Search for the cell housing the specified text and yield its (X, Y) center coordinate. 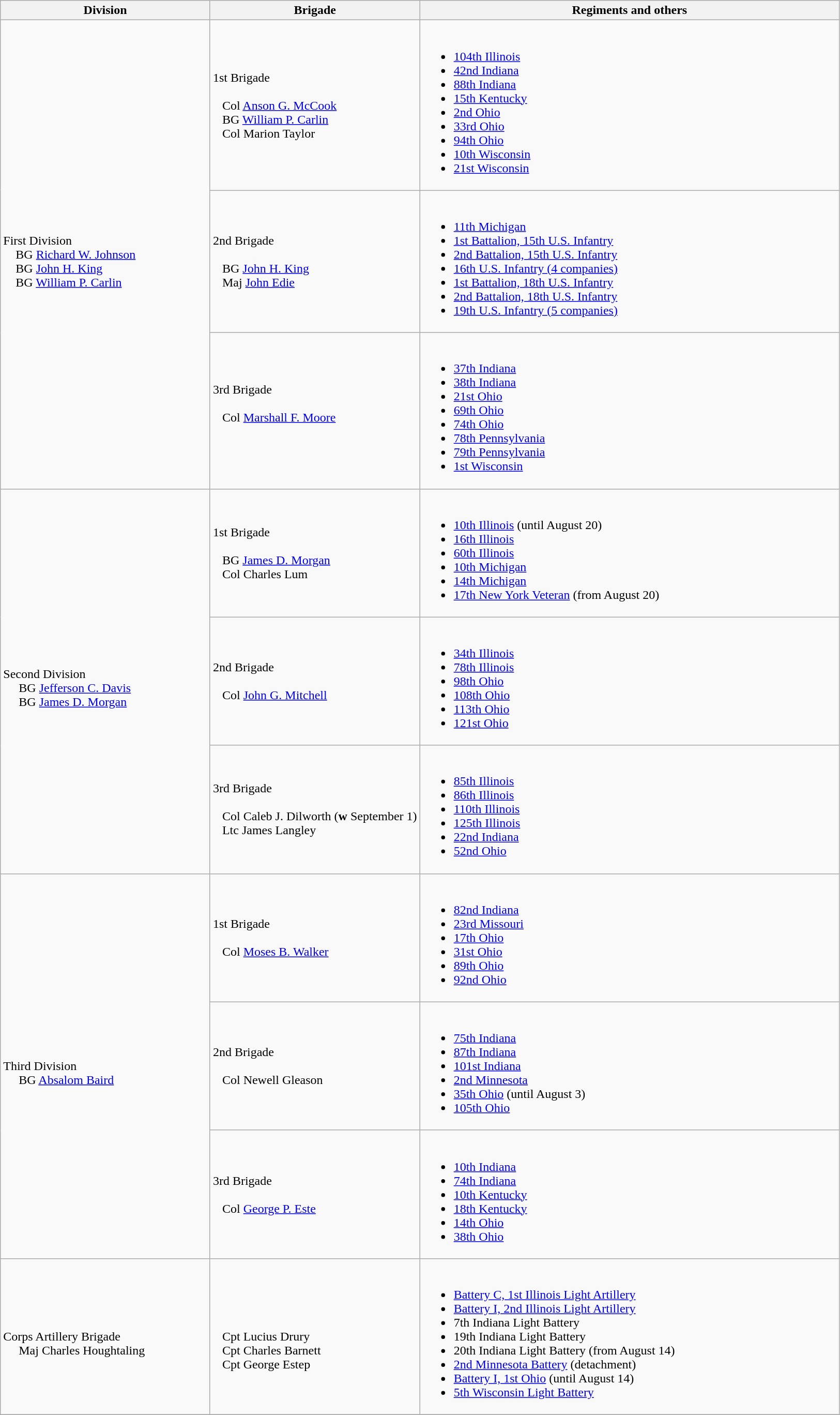
1st Brigade BG James D. Morgan Col Charles Lum (315, 553)
2nd Brigade BG John H. King Maj John Edie (315, 262)
75th Indiana87th Indiana101st Indiana2nd Minnesota35th Ohio (until August 3)105th Ohio (630, 1066)
Third Division BG Absalom Baird (105, 1066)
Division (105, 10)
3rd Brigade Col Marshall F. Moore (315, 411)
85th Illinois86th Illinois110th Illinois125th Illinois22nd Indiana52nd Ohio (630, 809)
Second Division BG Jefferson C. Davis BG James D. Morgan (105, 681)
Brigade (315, 10)
37th Indiana38th Indiana21st Ohio69th Ohio74th Ohio78th Pennsylvania79th Pennsylvania1st Wisconsin (630, 411)
Corps Artillery Brigade Maj Charles Houghtaling (105, 1336)
10th Illinois (until August 20)16th Illinois60th Illinois10th Michigan14th Michigan17th New York Veteran (from August 20) (630, 553)
104th Illinois42nd Indiana88th Indiana15th Kentucky2nd Ohio33rd Ohio94th Ohio10th Wisconsin21st Wisconsin (630, 106)
82nd Indiana23rd Missouri17th Ohio31st Ohio89th Ohio92nd Ohio (630, 938)
First Division BG Richard W. Johnson BG John H. King BG William P. Carlin (105, 254)
10th Indiana74th Indiana10th Kentucky18th Kentucky14th Ohio38th Ohio (630, 1194)
2nd Brigade Col John G. Mitchell (315, 681)
Cpt Lucius Drury Cpt Charles Barnett Cpt George Estep (315, 1336)
1st Brigade Col Anson G. McCook BG William P. Carlin Col Marion Taylor (315, 106)
1st Brigade Col Moses B. Walker (315, 938)
3rd Brigade Col Caleb J. Dilworth (w September 1) Ltc James Langley (315, 809)
2nd Brigade Col Newell Gleason (315, 1066)
34th Illinois78th Illinois98th Ohio108th Ohio113th Ohio121st Ohio (630, 681)
3rd Brigade Col George P. Este (315, 1194)
Regiments and others (630, 10)
